Detect which cell encompasses the target text, then output its (X, Y) center coordinate. 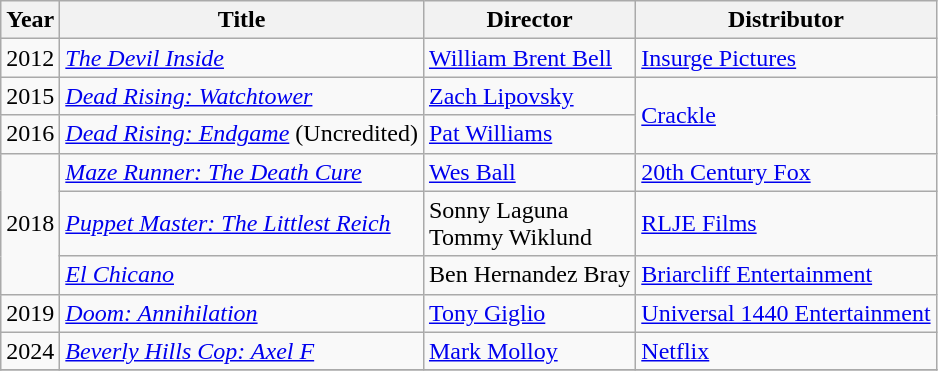
Briarcliff Entertainment (786, 275)
Director (529, 20)
2012 (30, 58)
2018 (30, 224)
Pat Williams (529, 134)
2016 (30, 134)
Dead Rising: Watchtower (242, 96)
Universal 1440 Entertainment (786, 313)
Year (30, 20)
Ben Hernandez Bray (529, 275)
Distributor (786, 20)
Mark Molloy (529, 351)
Crackle (786, 115)
Netflix (786, 351)
William Brent Bell (529, 58)
Sonny LagunaTommy Wiklund (529, 224)
20th Century Fox (786, 172)
Insurge Pictures (786, 58)
Zach Lipovsky (529, 96)
Tony Giglio (529, 313)
Title (242, 20)
The Devil Inside (242, 58)
RLJE Films (786, 224)
2024 (30, 351)
Maze Runner: The Death Cure (242, 172)
2019 (30, 313)
Puppet Master: The Littlest Reich (242, 224)
Wes Ball (529, 172)
Dead Rising: Endgame (Uncredited) (242, 134)
Beverly Hills Cop: Axel F (242, 351)
El Chicano (242, 275)
Doom: Annihilation (242, 313)
2015 (30, 96)
